Search for the cell housing the specified text and yield its (x, y) center coordinate. 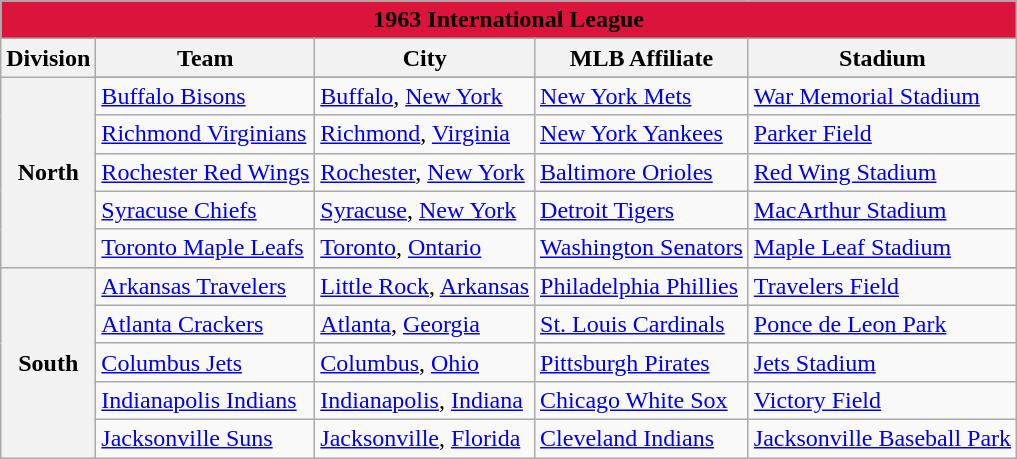
Jacksonville Baseball Park (882, 438)
MacArthur Stadium (882, 210)
Baltimore Orioles (642, 172)
Jacksonville Suns (206, 438)
Philadelphia Phillies (642, 286)
Team (206, 58)
Syracuse, New York (425, 210)
Little Rock, Arkansas (425, 286)
Red Wing Stadium (882, 172)
Columbus Jets (206, 362)
1963 International League (509, 20)
Indianapolis, Indiana (425, 400)
South (48, 362)
Richmond Virginians (206, 134)
Atlanta Crackers (206, 324)
Jets Stadium (882, 362)
Washington Senators (642, 248)
Travelers Field (882, 286)
New York Yankees (642, 134)
Columbus, Ohio (425, 362)
Rochester, New York (425, 172)
War Memorial Stadium (882, 96)
Atlanta, Georgia (425, 324)
Toronto, Ontario (425, 248)
Richmond, Virginia (425, 134)
Arkansas Travelers (206, 286)
St. Louis Cardinals (642, 324)
Syracuse Chiefs (206, 210)
Rochester Red Wings (206, 172)
North (48, 172)
Chicago White Sox (642, 400)
Jacksonville, Florida (425, 438)
Cleveland Indians (642, 438)
Indianapolis Indians (206, 400)
New York Mets (642, 96)
Maple Leaf Stadium (882, 248)
Stadium (882, 58)
Detroit Tigers (642, 210)
Parker Field (882, 134)
Buffalo Bisons (206, 96)
Toronto Maple Leafs (206, 248)
MLB Affiliate (642, 58)
Pittsburgh Pirates (642, 362)
City (425, 58)
Buffalo, New York (425, 96)
Victory Field (882, 400)
Division (48, 58)
Ponce de Leon Park (882, 324)
